Pinpoint the cell where the given text exists, returning its [x, y] midpoint coordinate. 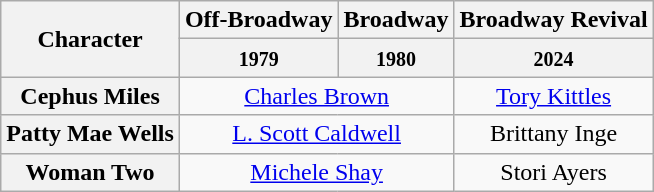
Broadway [396, 20]
Charles Brown [316, 96]
Woman Two [90, 172]
1980 [396, 58]
Brittany Inge [554, 134]
Cephus Miles [90, 96]
1979 [258, 58]
L. Scott Caldwell [316, 134]
Character [90, 39]
Broadway Revival [554, 20]
2024 [554, 58]
Stori Ayers [554, 172]
Patty Mae Wells [90, 134]
Off-Broadway [258, 20]
Michele Shay [316, 172]
Tory Kittles [554, 96]
